Locate the cell with the specified text and output its [x, y] center coordinate. 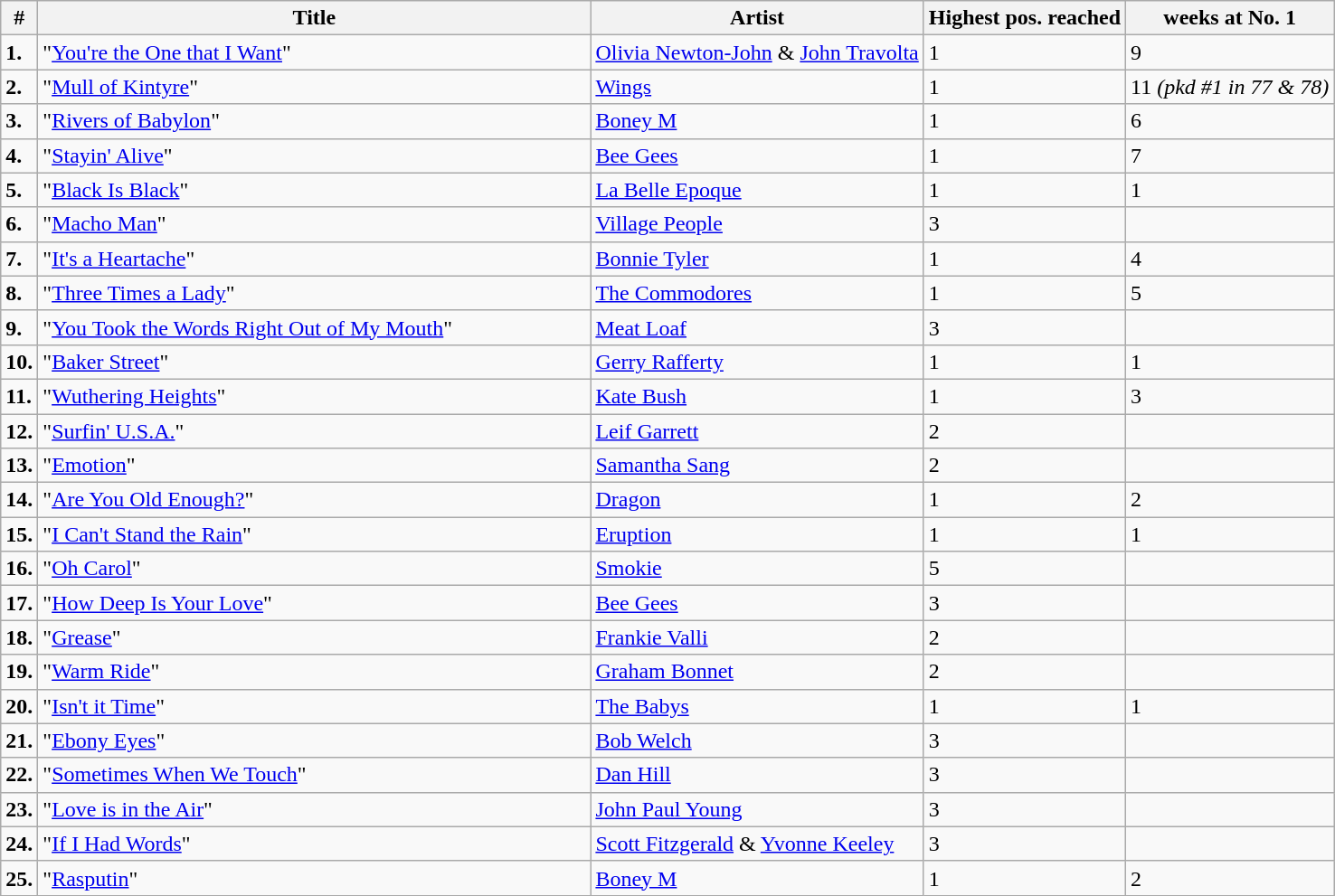
Title [315, 18]
"Wuthering Heights" [315, 396]
14. [20, 500]
Kate Bush [757, 396]
11 (pkd #1 in 77 & 78) [1230, 87]
7 [1230, 156]
"Emotion" [315, 466]
Scott Fitzgerald & Yvonne Keeley [757, 844]
18. [20, 637]
Gerry Rafferty [757, 362]
9 [1230, 52]
16. [20, 569]
La Belle Epoque [757, 190]
24. [20, 844]
# [20, 18]
8. [20, 293]
"Grease" [315, 637]
weeks at No. 1 [1230, 18]
1. [20, 52]
"Isn't it Time" [315, 706]
Village People [757, 224]
Bob Welch [757, 740]
3. [20, 121]
5. [20, 190]
Olivia Newton-John & John Travolta [757, 52]
"Stayin' Alive" [315, 156]
Samantha Sang [757, 466]
Artist [757, 18]
25. [20, 878]
12. [20, 431]
"Three Times a Lady" [315, 293]
2. [20, 87]
Graham Bonnet [757, 672]
"Oh Carol" [315, 569]
22. [20, 775]
Highest pos. reached [1024, 18]
4 [1230, 259]
"I Can't Stand the Rain" [315, 534]
John Paul Young [757, 809]
6. [20, 224]
19. [20, 672]
Smokie [757, 569]
"It's a Heartache" [315, 259]
"Black Is Black" [315, 190]
13. [20, 466]
Meat Loaf [757, 327]
11. [20, 396]
4. [20, 156]
"Mull of Kintyre" [315, 87]
21. [20, 740]
7. [20, 259]
6 [1230, 121]
Wings [757, 87]
"Warm Ride" [315, 672]
Leif Garrett [757, 431]
15. [20, 534]
"Rasputin" [315, 878]
"Surfin' U.S.A." [315, 431]
"If I Had Words" [315, 844]
"You're the One that I Want" [315, 52]
"Rivers of Babylon" [315, 121]
17. [20, 603]
Frankie Valli [757, 637]
10. [20, 362]
Bonnie Tyler [757, 259]
23. [20, 809]
9. [20, 327]
"Ebony Eyes" [315, 740]
"Love is in the Air" [315, 809]
Eruption [757, 534]
"Are You Old Enough?" [315, 500]
Dan Hill [757, 775]
"Macho Man" [315, 224]
"Sometimes When We Touch" [315, 775]
Dragon [757, 500]
"You Took the Words Right Out of My Mouth" [315, 327]
The Babys [757, 706]
"Baker Street" [315, 362]
20. [20, 706]
"How Deep Is Your Love" [315, 603]
The Commodores [757, 293]
